Determine the [x, y] coordinate at the center of the cell enclosing the given text.  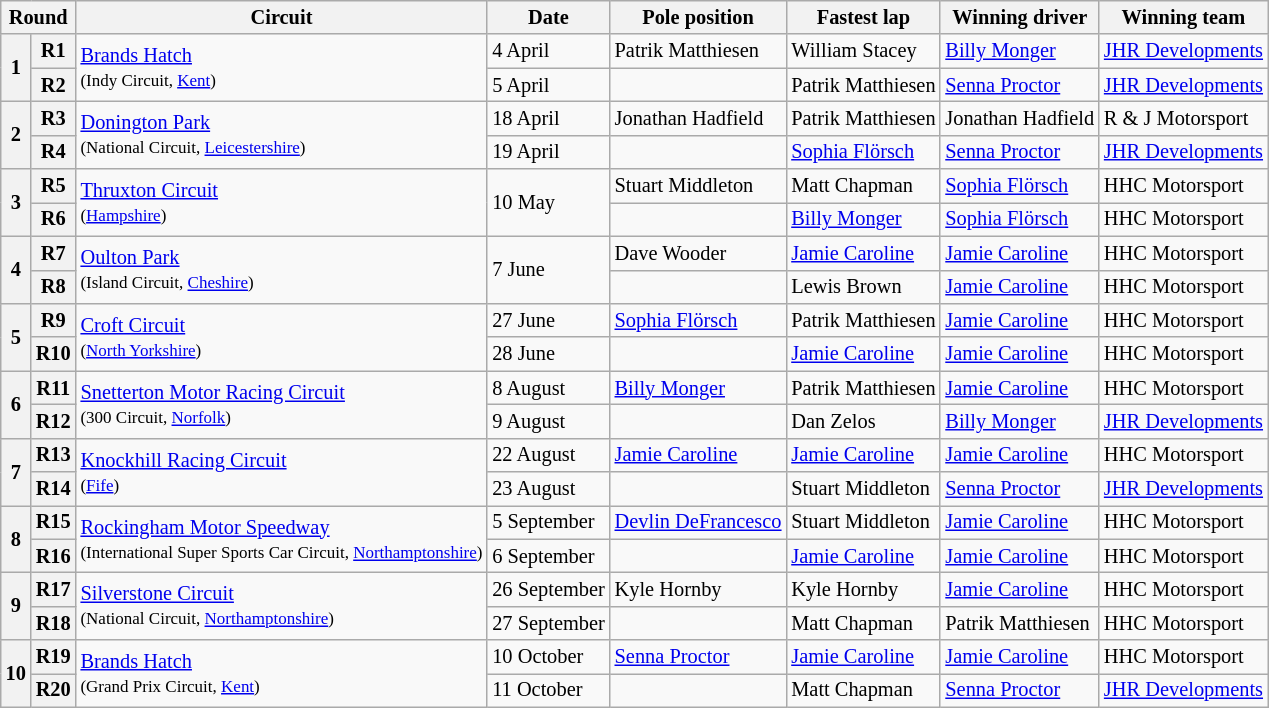
William Stacey [863, 51]
R20 [54, 690]
11 October [548, 690]
7 June [548, 270]
Date [548, 17]
R1 [54, 51]
R12 [54, 421]
6 September [548, 556]
R17 [54, 589]
R4 [54, 152]
5 [16, 336]
R11 [54, 388]
R13 [54, 455]
1 [16, 68]
7 [16, 472]
R6 [54, 219]
R18 [54, 623]
R14 [54, 489]
Round [38, 17]
4 April [548, 51]
Silverstone Circuit(National Circuit, Northamptonshire) [282, 606]
Circuit [282, 17]
10 [16, 674]
Knockhill Racing Circuit(Fife) [282, 472]
8 [16, 538]
R9 [54, 320]
18 April [548, 118]
26 September [548, 589]
3 [16, 202]
Devlin DeFrancesco [698, 522]
6 [16, 404]
Dave Wooder [698, 253]
R16 [54, 556]
R19 [54, 657]
Croft Circuit(North Yorkshire) [282, 336]
R2 [54, 85]
9 [16, 606]
28 June [548, 354]
Lewis Brown [863, 287]
19 April [548, 152]
Pole position [698, 17]
Winning driver [1020, 17]
27 September [548, 623]
R & J Motorsport [1184, 118]
R10 [54, 354]
R3 [54, 118]
Rockingham Motor Speedway(International Super Sports Car Circuit, Northamptonshire) [282, 538]
4 [16, 270]
10 May [548, 202]
23 August [548, 489]
5 September [548, 522]
Brands Hatch(Indy Circuit, Kent) [282, 68]
10 October [548, 657]
2 [16, 134]
Brands Hatch(Grand Prix Circuit, Kent) [282, 674]
R15 [54, 522]
R5 [54, 186]
R7 [54, 253]
8 August [548, 388]
R8 [54, 287]
Fastest lap [863, 17]
22 August [548, 455]
Snetterton Motor Racing Circuit(300 Circuit, Norfolk) [282, 404]
Winning team [1184, 17]
Dan Zelos [863, 421]
27 June [548, 320]
Donington Park(National Circuit, Leicestershire) [282, 134]
5 April [548, 85]
9 August [548, 421]
Thruxton Circuit(Hampshire) [282, 202]
Oulton Park(Island Circuit, Cheshire) [282, 270]
